Search for the cell housing the specified text and yield its [x, y] center coordinate. 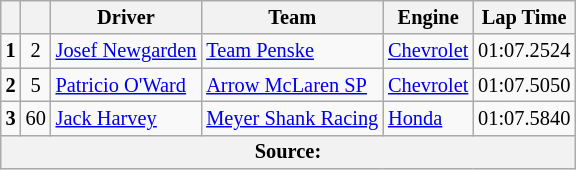
Honda [428, 118]
Engine [428, 17]
Lap Time [524, 17]
01:07.5840 [524, 118]
Source: [288, 152]
1 [11, 51]
Team Penske [292, 51]
Team [292, 17]
01:07.2524 [524, 51]
60 [36, 118]
Driver [126, 17]
3 [11, 118]
Patricio O'Ward [126, 85]
01:07.5050 [524, 85]
Jack Harvey [126, 118]
Josef Newgarden [126, 51]
Meyer Shank Racing [292, 118]
Arrow McLaren SP [292, 85]
5 [36, 85]
